Output the [x, y] coordinate of the center of the cell containing the given text.  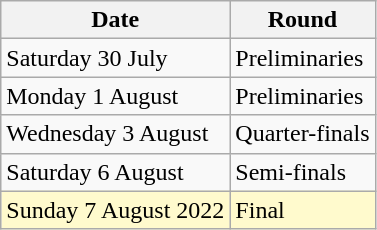
Saturday 6 August [116, 172]
Date [116, 20]
Final [302, 210]
Saturday 30 July [116, 58]
Quarter-finals [302, 134]
Semi-finals [302, 172]
Sunday 7 August 2022 [116, 210]
Round [302, 20]
Wednesday 3 August [116, 134]
Monday 1 August [116, 96]
